Return the [X, Y] coordinate for the center point of the cell that contains the specified text.  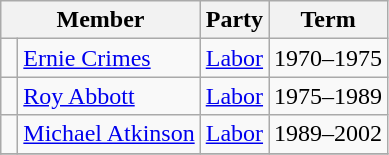
Member [100, 20]
Ernie Crimes [109, 58]
Roy Abbott [109, 96]
Term [328, 20]
Party [234, 20]
1975–1989 [328, 96]
1989–2002 [328, 134]
Michael Atkinson [109, 134]
1970–1975 [328, 58]
